Extract the [x, y] coordinate from the center of the cell holding the provided text.  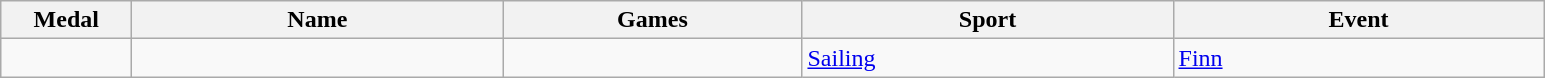
Medal [66, 20]
Sport [988, 20]
Games [652, 20]
Finn [1358, 58]
Event [1358, 20]
Sailing [988, 58]
Name [318, 20]
